Locate the cell with the specified text and output its [X, Y] center coordinate. 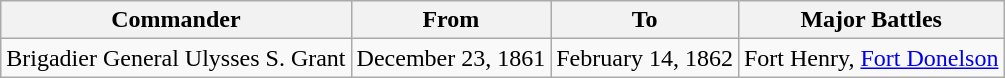
Brigadier General Ulysses S. Grant [176, 58]
To [645, 20]
Major Battles [871, 20]
Commander [176, 20]
From [451, 20]
Fort Henry, Fort Donelson [871, 58]
February 14, 1862 [645, 58]
December 23, 1861 [451, 58]
